Identify which cell holds the provided text, then report its (X, Y) central coordinate. 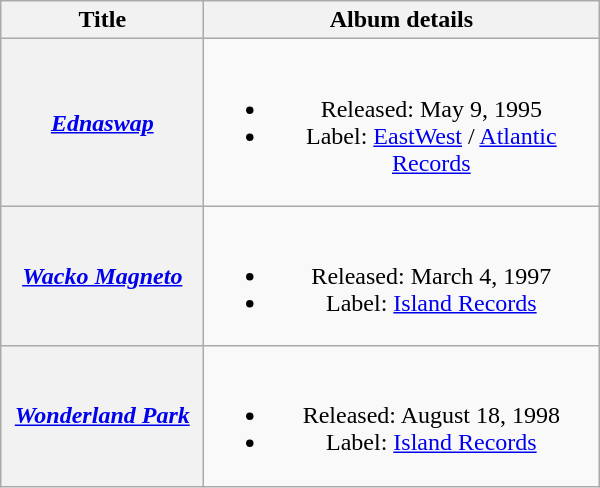
Released: March 4, 1997Label: Island Records (402, 276)
Album details (402, 20)
Released: May 9, 1995Label: EastWest / Atlantic Records (402, 122)
Ednaswap (102, 122)
Released: August 18, 1998Label: Island Records (402, 416)
Wonderland Park (102, 416)
Title (102, 20)
Wacko Magneto (102, 276)
